Return [x, y] of the center of cell containing provided text 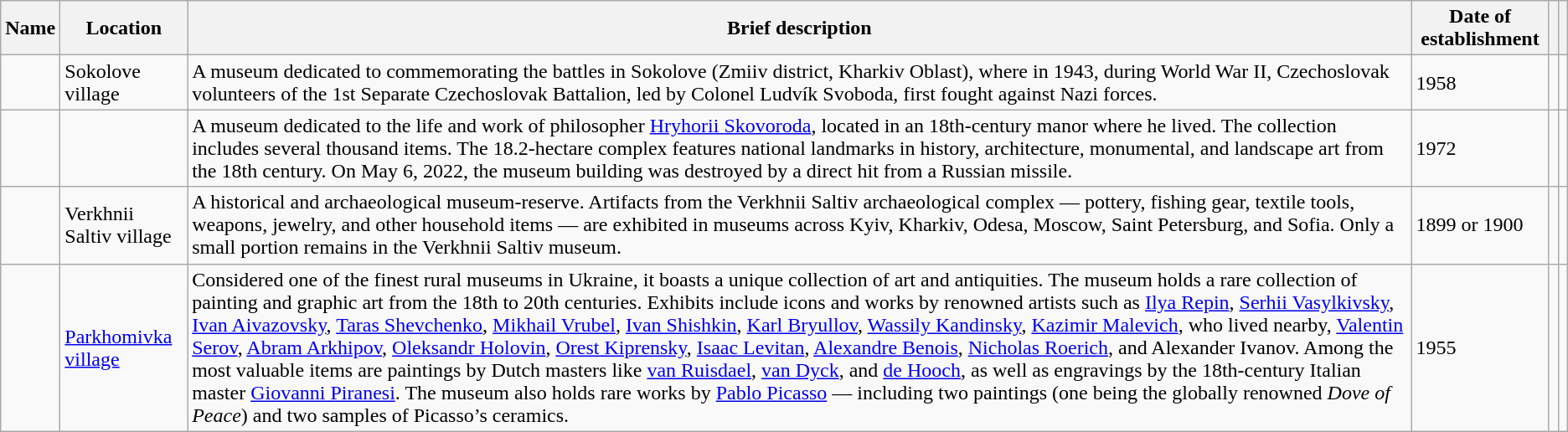
1899 or 1900 [1480, 225]
Name [30, 28]
1955 [1480, 347]
Brief description [799, 28]
Location [124, 28]
1972 [1480, 148]
Sokolove village [124, 82]
Verkhnii Saltiv village [124, 225]
1958 [1480, 82]
Date of establishment [1480, 28]
Parkhomivka village [124, 347]
